Search for the cell housing the specified text and yield its (x, y) center coordinate. 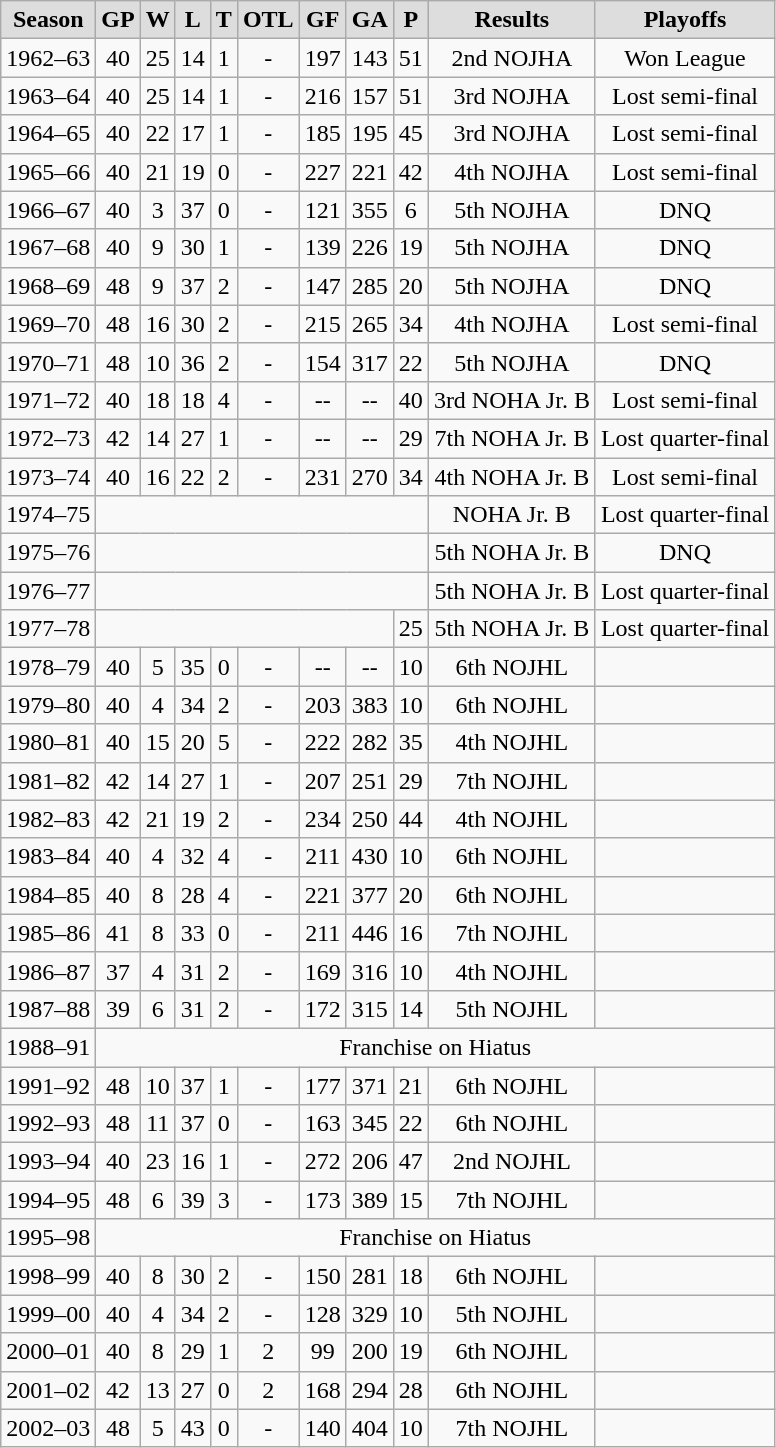
227 (322, 172)
1974–75 (48, 515)
1993–94 (48, 1162)
1994–95 (48, 1200)
234 (322, 819)
163 (322, 1124)
1965–66 (48, 172)
150 (322, 1276)
1962–63 (48, 58)
1971–72 (48, 400)
316 (370, 971)
195 (370, 134)
1983–84 (48, 857)
389 (370, 1200)
383 (370, 705)
99 (322, 1352)
200 (370, 1352)
1998–99 (48, 1276)
4th NOHA Jr. B (512, 477)
1976–77 (48, 591)
270 (370, 477)
Playoffs (684, 20)
1973–74 (48, 477)
281 (370, 1276)
168 (322, 1390)
1969–70 (48, 324)
GF (322, 20)
216 (322, 96)
W (158, 20)
1975–76 (48, 553)
17 (192, 134)
1995–98 (48, 1238)
173 (322, 1200)
1980–81 (48, 743)
1968–69 (48, 286)
45 (410, 134)
250 (370, 819)
11 (158, 1124)
41 (118, 933)
265 (370, 324)
P (410, 20)
157 (370, 96)
147 (322, 286)
1978–79 (48, 667)
T (224, 20)
2nd NOJHA (512, 58)
404 (370, 1428)
1992–93 (48, 1124)
1986–87 (48, 971)
172 (322, 1009)
294 (370, 1390)
1972–73 (48, 438)
Season (48, 20)
Won League (684, 58)
33 (192, 933)
121 (322, 210)
3rd NOHA Jr. B (512, 400)
197 (322, 58)
44 (410, 819)
317 (370, 362)
345 (370, 1124)
251 (370, 781)
446 (370, 933)
1964–65 (48, 134)
7th NOHA Jr. B (512, 438)
2000–01 (48, 1352)
154 (322, 362)
128 (322, 1314)
206 (370, 1162)
Results (512, 20)
185 (322, 134)
32 (192, 857)
1981–82 (48, 781)
1967–68 (48, 248)
272 (322, 1162)
315 (370, 1009)
OTL (268, 20)
2nd NOJHL (512, 1162)
1988–91 (48, 1047)
13 (158, 1390)
215 (322, 324)
1991–92 (48, 1085)
222 (322, 743)
2001–02 (48, 1390)
140 (322, 1428)
L (192, 20)
203 (322, 705)
355 (370, 210)
282 (370, 743)
139 (322, 248)
36 (192, 362)
1963–64 (48, 96)
47 (410, 1162)
1979–80 (48, 705)
1970–71 (48, 362)
177 (322, 1085)
43 (192, 1428)
1984–85 (48, 895)
GP (118, 20)
1985–86 (48, 933)
169 (322, 971)
2002–03 (48, 1428)
23 (158, 1162)
GA (370, 20)
NOHA Jr. B (512, 515)
329 (370, 1314)
143 (370, 58)
1999–00 (48, 1314)
1966–67 (48, 210)
226 (370, 248)
371 (370, 1085)
377 (370, 895)
231 (322, 477)
1982–83 (48, 819)
207 (322, 781)
1987–88 (48, 1009)
1977–78 (48, 629)
430 (370, 857)
285 (370, 286)
